Scan for the cell matching the given text and deliver its [X, Y] coordinate at center. 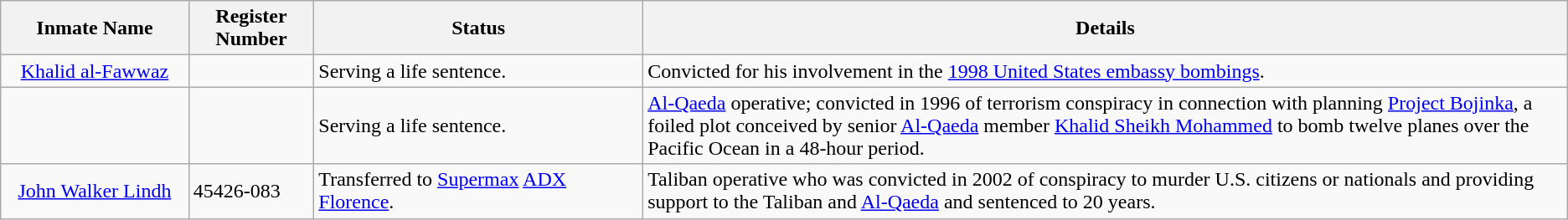
John Walker Lindh [95, 191]
Status [479, 28]
Inmate Name [95, 28]
Transferred to Supermax ADX Florence. [479, 191]
Register Number [251, 28]
Details [1106, 28]
Khalid al-Fawwaz [95, 71]
Convicted for his involvement in the 1998 United States embassy bombings. [1106, 71]
45426-083 [251, 191]
